Search for the cell housing the specified text and yield its [x, y] center coordinate. 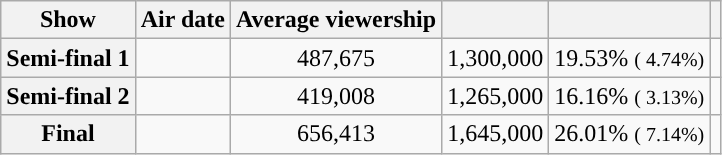
26.01% ( 7.14%) [630, 134]
487,675 [336, 58]
Semi-final 2 [68, 96]
1,645,000 [496, 134]
16.16% ( 3.13%) [630, 96]
1,300,000 [496, 58]
Semi-final 1 [68, 58]
1,265,000 [496, 96]
19.53% ( 4.74%) [630, 58]
Show [68, 20]
Final [68, 134]
Average viewership [336, 20]
656,413 [336, 134]
419,008 [336, 96]
Air date [182, 20]
